Return [x, y] of the center of cell containing provided text 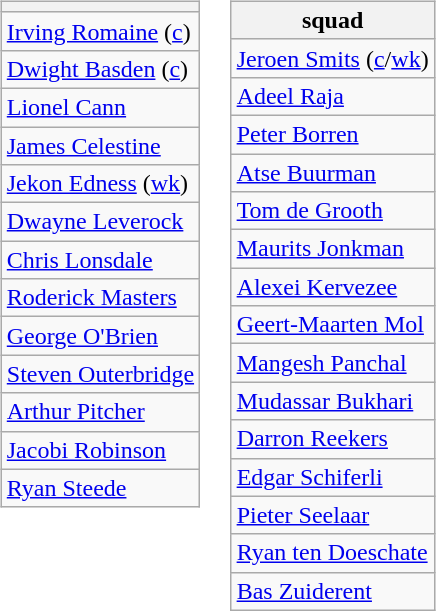
Lionel Cann [100, 107]
Tom de Grooth [332, 211]
Geert-Maarten Mol [332, 325]
Mangesh Panchal [332, 363]
Arthur Pitcher [100, 412]
Alexei Kervezee [332, 287]
Jeroen Smits (c/wk) [332, 58]
Dwayne Leverock [100, 222]
Mudassar Bukhari [332, 401]
Peter Borren [332, 134]
Steven Outerbridge [100, 374]
James Celestine [100, 145]
Ryan ten Doeschate [332, 553]
Edgar Schiferli [332, 477]
squad [332, 20]
Darron Reekers [332, 439]
Atse Buurman [332, 173]
Irving Romaine (c) [100, 31]
Chris Lonsdale [100, 260]
Adeel Raja [332, 96]
Dwight Basden (c) [100, 69]
George O'Brien [100, 336]
Bas Zuiderent [332, 591]
Ryan Steede [100, 488]
Pieter Seelaar [332, 515]
Maurits Jonkman [332, 249]
Jacobi Robinson [100, 450]
Jekon Edness (wk) [100, 184]
Roderick Masters [100, 298]
